Find where the given text appears and provide that cell's center as [x, y] coordinate. 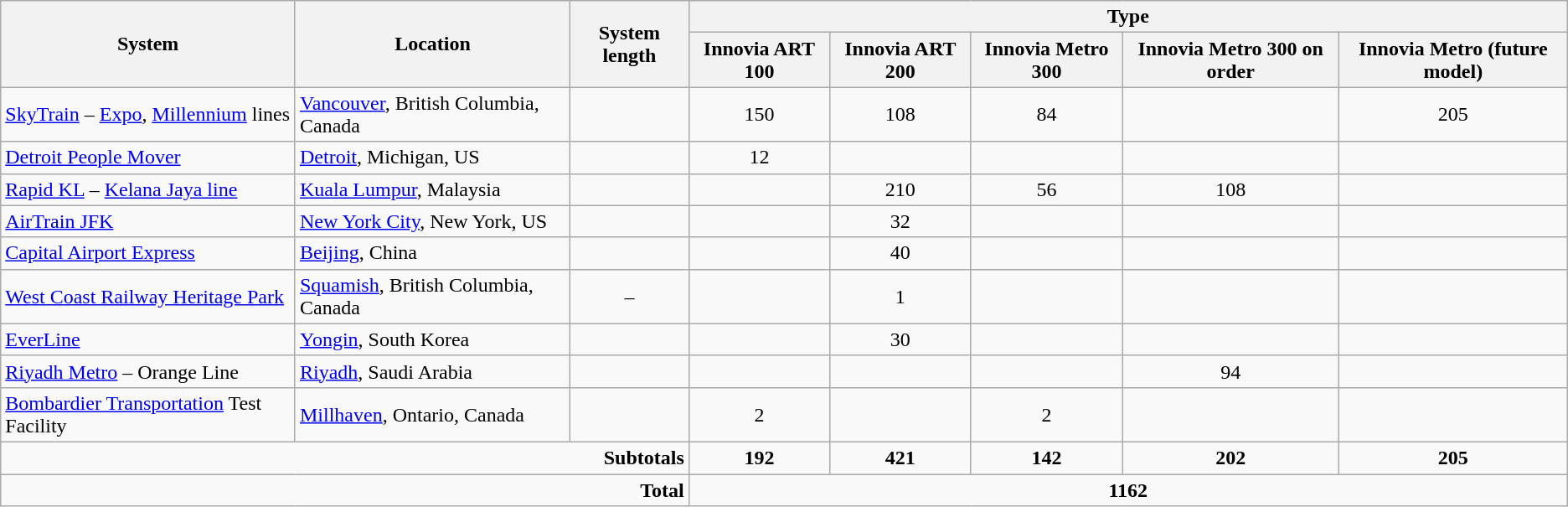
94 [1230, 371]
Innovia Metro 300 on order [1230, 60]
Subtotals [345, 458]
Location [432, 44]
150 [759, 114]
1 [900, 297]
421 [900, 458]
West Coast Railway Heritage Park [148, 297]
Kuala Lumpur, Malaysia [432, 189]
210 [900, 189]
Capital Airport Express [148, 253]
56 [1047, 189]
Yongin, South Korea [432, 339]
202 [1230, 458]
142 [1047, 458]
SkyTrain – Expo, Millennium lines [148, 114]
Innovia Metro (future model) [1452, 60]
192 [759, 458]
System [148, 44]
System length [630, 44]
Bombardier Transportation Test Facility [148, 414]
Riyadh Metro – Orange Line [148, 371]
84 [1047, 114]
Type [1127, 17]
Total [345, 490]
Beijing, China [432, 253]
Detroit, Michigan, US [432, 158]
32 [900, 221]
12 [759, 158]
30 [900, 339]
Riyadh, Saudi Arabia [432, 371]
Rapid KL – Kelana Jaya line [148, 189]
Innovia ART 200 [900, 60]
Vancouver, British Columbia, Canada [432, 114]
Innovia ART 100 [759, 60]
40 [900, 253]
Millhaven, Ontario, Canada [432, 414]
1162 [1127, 490]
New York City, New York, US [432, 221]
EverLine [148, 339]
Innovia Metro 300 [1047, 60]
– [630, 297]
AirTrain JFK [148, 221]
Squamish, British Columbia, Canada [432, 297]
Detroit People Mover [148, 158]
